Return (x, y) of the center of cell containing provided text 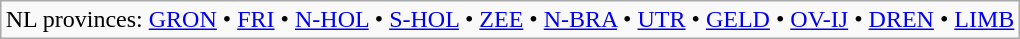
NL provinces: GRON • FRI • N-HOL • S-HOL • ZEE • N-BRA • UTR • GELD • OV-IJ • DREN • LIMB (510, 20)
